Scan for the cell matching the given text and deliver its [x, y] coordinate at center. 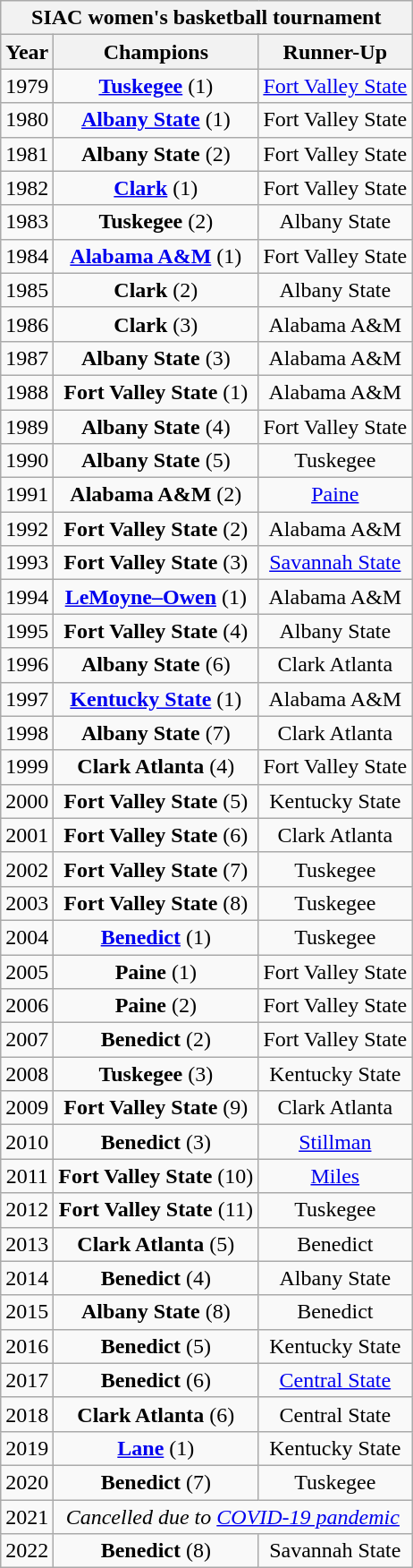
Albany State (7) [156, 733]
1987 [27, 358]
1995 [27, 631]
Benedict (7) [156, 1482]
2011 [27, 1176]
Clark (3) [156, 324]
Tuskegee (1) [156, 86]
1985 [27, 290]
Lane (1) [156, 1448]
Fort Valley State (10) [156, 1176]
Albany State (2) [156, 154]
Paine [335, 495]
2016 [27, 1346]
1990 [27, 461]
2018 [27, 1414]
Albany State (3) [156, 358]
2000 [27, 801]
1989 [27, 427]
2013 [27, 1244]
Clark Atlanta (6) [156, 1414]
1997 [27, 699]
1988 [27, 392]
1984 [27, 256]
LeMoyne–Owen (1) [156, 597]
Benedict (8) [156, 1551]
Champions [156, 52]
1998 [27, 733]
Fort Valley State (9) [156, 1108]
SIAC women's basketball tournament [206, 18]
Alabama A&M (1) [156, 256]
Fort Valley State (7) [156, 869]
1981 [27, 154]
1986 [27, 324]
1992 [27, 529]
2020 [27, 1482]
Year [27, 52]
1999 [27, 767]
2004 [27, 937]
Benedict (4) [156, 1278]
1991 [27, 495]
Fort Valley State (8) [156, 903]
Paine (1) [156, 971]
Benedict (5) [156, 1346]
1982 [27, 188]
Fort Valley State (2) [156, 529]
Albany State (8) [156, 1312]
Tuskegee (3) [156, 1074]
1993 [27, 563]
2002 [27, 869]
2005 [27, 971]
Paine (2) [156, 1006]
2007 [27, 1040]
Benedict (3) [156, 1142]
1996 [27, 665]
Alabama A&M (2) [156, 495]
2009 [27, 1108]
Fort Valley State (3) [156, 563]
1994 [27, 597]
Clark Atlanta (4) [156, 767]
Kentucky State (1) [156, 699]
Benedict (1) [156, 937]
2014 [27, 1278]
2003 [27, 903]
Benedict (6) [156, 1380]
Tuskegee (2) [156, 222]
Albany State (5) [156, 461]
2017 [27, 1380]
2021 [27, 1517]
Clark (1) [156, 188]
1980 [27, 120]
Albany State (1) [156, 120]
Fort Valley State (5) [156, 801]
2001 [27, 835]
Fort Valley State (11) [156, 1210]
Albany State (6) [156, 665]
2019 [27, 1448]
Runner-Up [335, 52]
Stillman [335, 1142]
1979 [27, 86]
Clark (2) [156, 290]
Fort Valley State (4) [156, 631]
Miles [335, 1176]
2015 [27, 1312]
2012 [27, 1210]
Benedict (2) [156, 1040]
2022 [27, 1551]
2008 [27, 1074]
Albany State (4) [156, 427]
Clark Atlanta (5) [156, 1244]
2010 [27, 1142]
2006 [27, 1006]
Fort Valley State (1) [156, 392]
1983 [27, 222]
Cancelled due to COVID-19 pandemic [232, 1517]
Fort Valley State (6) [156, 835]
